Extract the [X, Y] coordinate from the center of the cell holding the provided text.  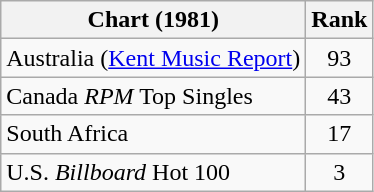
Australia (Kent Music Report) [154, 58]
South Africa [154, 134]
U.S. Billboard Hot 100 [154, 172]
43 [340, 96]
Canada RPM Top Singles [154, 96]
93 [340, 58]
17 [340, 134]
Chart (1981) [154, 20]
Rank [340, 20]
3 [340, 172]
